Find where the given text appears and provide that cell's center as (x, y) coordinate. 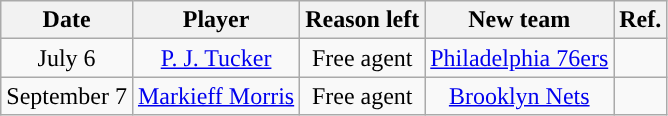
September 7 (67, 96)
Player (216, 20)
Reason left (362, 20)
Date (67, 20)
Markieff Morris (216, 96)
Brooklyn Nets (520, 96)
Philadelphia 76ers (520, 58)
Ref. (640, 20)
P. J. Tucker (216, 58)
New team (520, 20)
July 6 (67, 58)
